Locate the cell with the specified text and output its (X, Y) center coordinate. 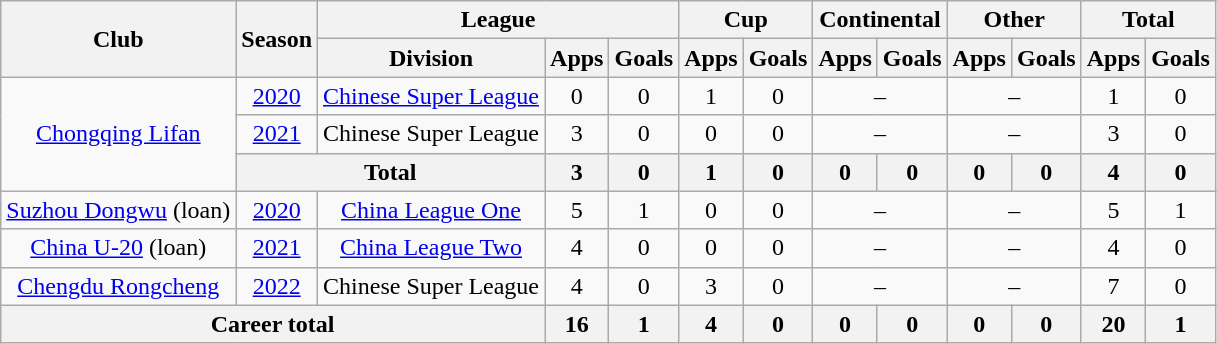
China U-20 (loan) (118, 248)
Other (1014, 20)
20 (1113, 324)
Club (118, 39)
China League One (432, 210)
League (498, 20)
Continental (880, 20)
Cup (746, 20)
7 (1113, 286)
Chongqing Lifan (118, 134)
Season (277, 39)
Career total (273, 324)
China League Two (432, 248)
2022 (277, 286)
Division (432, 58)
Suzhou Dongwu (loan) (118, 210)
Chengdu Rongcheng (118, 286)
16 (577, 324)
